Output the (X, Y) coordinate of the center of the cell containing the given text.  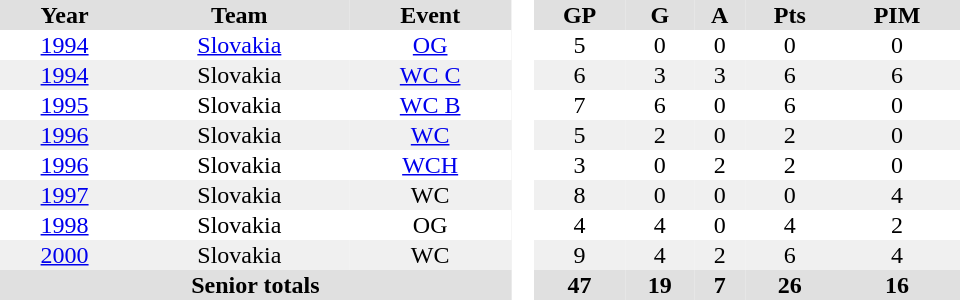
1998 (64, 225)
9 (580, 255)
1995 (64, 105)
WCH (430, 165)
WC B (430, 105)
PIM (897, 15)
1997 (64, 195)
GP (580, 15)
47 (580, 285)
16 (897, 285)
Event (430, 15)
26 (790, 285)
G (660, 15)
19 (660, 285)
A (720, 15)
Team (239, 15)
Year (64, 15)
2000 (64, 255)
Pts (790, 15)
8 (580, 195)
WC C (430, 75)
Senior totals (256, 285)
